Provide the [X, Y] coordinate of the cell's center where the given text is located.  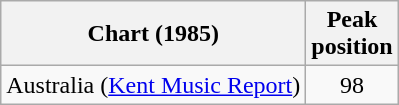
Peakposition [352, 34]
Chart (1985) [154, 34]
Australia (Kent Music Report) [154, 85]
98 [352, 85]
